Find where the given text appears and provide that cell's center as [X, Y] coordinate. 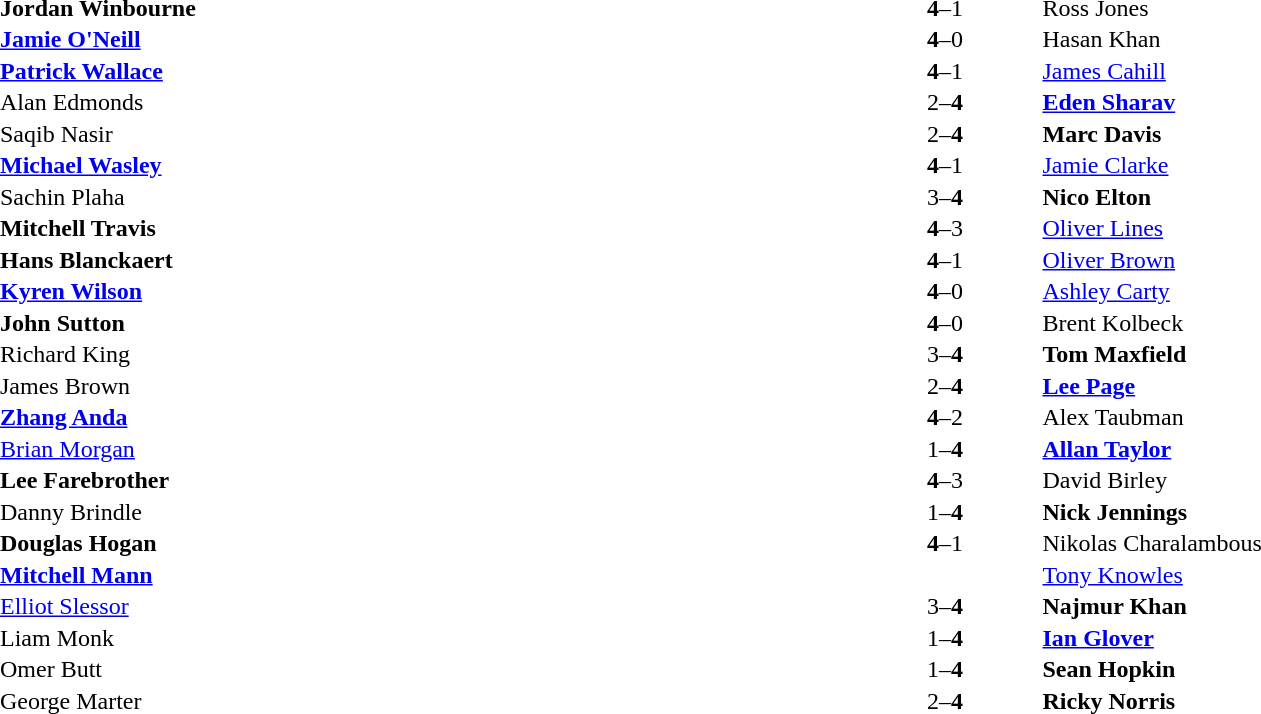
4–2 [944, 417]
